Return [x, y] of the center of cell containing provided text 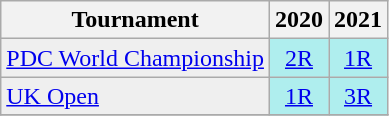
2020 [298, 20]
PDC World Championship [136, 58]
UK Open [136, 96]
2021 [358, 20]
Tournament [136, 20]
2R [298, 58]
3R [358, 96]
